Extract the (X, Y) coordinate from the center of the cell holding the provided text.  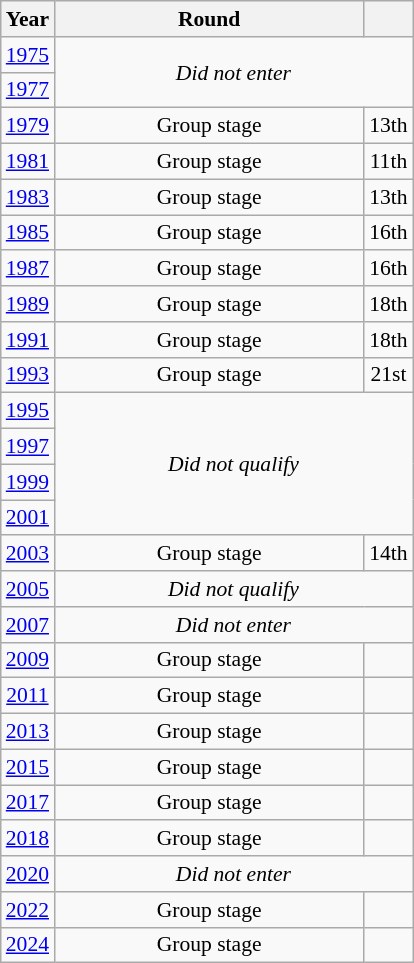
2011 (28, 696)
2018 (28, 839)
2001 (28, 518)
21st (388, 375)
1981 (28, 162)
2007 (28, 625)
1977 (28, 90)
2003 (28, 554)
1989 (28, 304)
14th (388, 554)
2020 (28, 874)
2005 (28, 589)
1985 (28, 233)
1975 (28, 55)
1991 (28, 340)
2024 (28, 945)
Round (209, 19)
2017 (28, 803)
11th (388, 162)
1999 (28, 482)
1997 (28, 447)
1987 (28, 269)
1983 (28, 197)
1993 (28, 375)
2022 (28, 910)
Year (28, 19)
2015 (28, 767)
2009 (28, 660)
1979 (28, 126)
2013 (28, 732)
1995 (28, 411)
